Capture the cell that displays the provided text and extract its [X, Y] central coordinate. 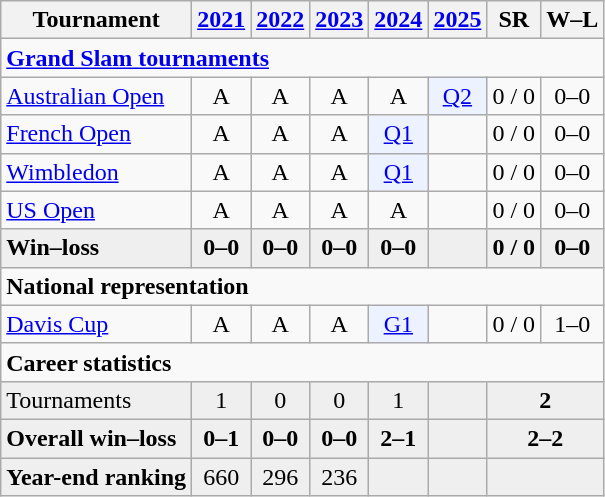
Grand Slam tournaments [302, 58]
Tournaments [96, 400]
2–1 [398, 438]
Wimbledon [96, 172]
National representation [302, 286]
236 [340, 477]
660 [222, 477]
2022 [280, 20]
W–L [572, 20]
2–2 [546, 438]
G1 [398, 324]
2025 [458, 20]
Australian Open [96, 96]
Win–loss [96, 248]
Tournament [96, 20]
SR [514, 20]
US Open [96, 210]
2021 [222, 20]
2 [546, 400]
Q2 [458, 96]
Year-end ranking [96, 477]
Overall win–loss [96, 438]
1–0 [572, 324]
French Open [96, 134]
Davis Cup [96, 324]
Career statistics [302, 362]
296 [280, 477]
0–1 [222, 438]
2024 [398, 20]
2023 [340, 20]
